Scan for the cell matching the given text and deliver its (X, Y) coordinate at center. 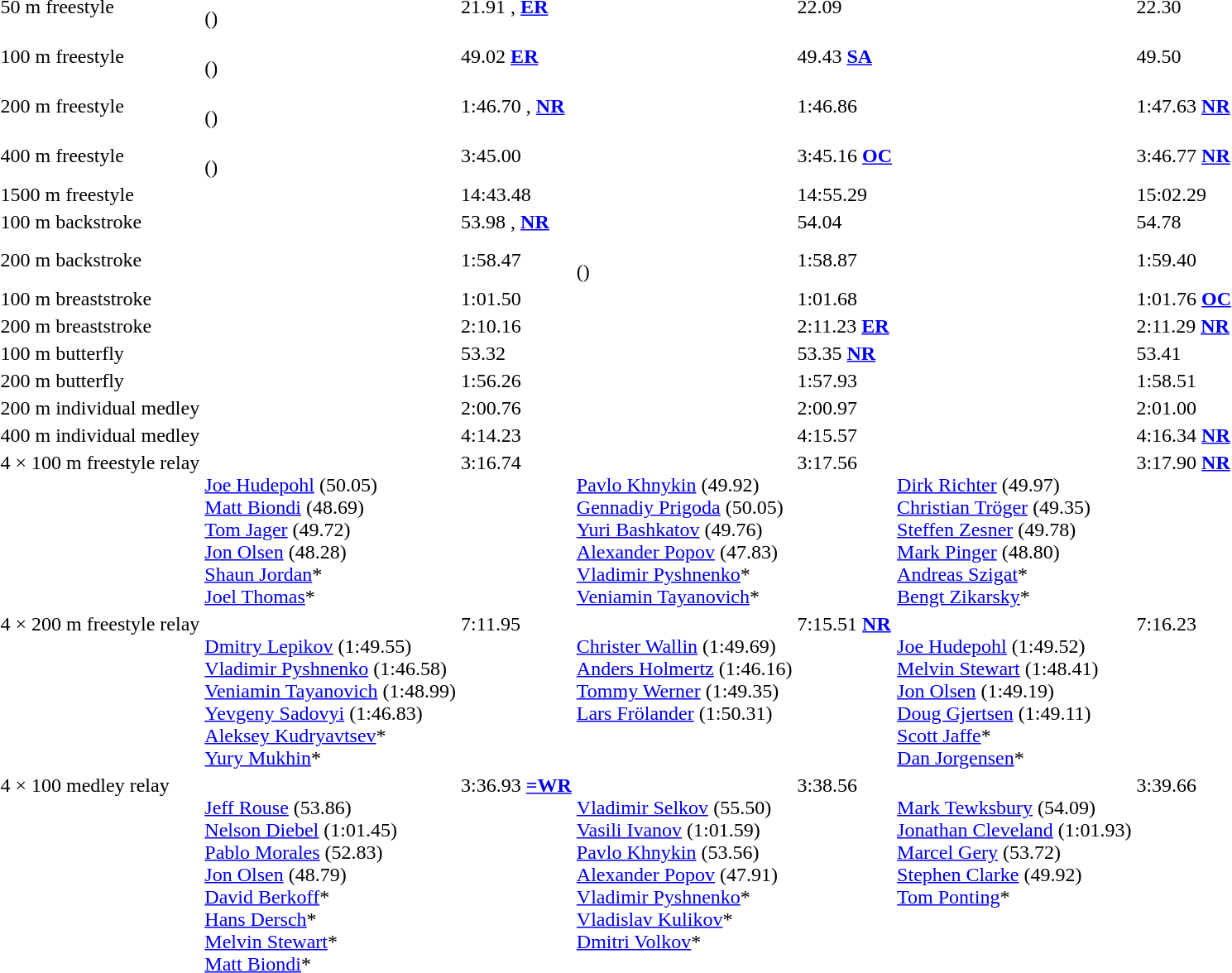
54.04 (845, 222)
1:46.86 (845, 106)
1:58.87 (845, 260)
53.32 (516, 353)
2:10.16 (516, 326)
14:43.48 (516, 194)
1:46.70 , NR (516, 106)
4:14.23 (516, 435)
49.43 SA (845, 56)
1:01.50 (516, 299)
2:00.97 (845, 408)
1:56.26 (516, 381)
53.98 , NR (516, 222)
Dirk Richter (49.97) Christian Tröger (49.35) Steffen Zesner (49.78) Mark Pinger (48.80)Andreas Szigat*Bengt Zikarsky* (1014, 530)
1:57.93 (845, 381)
7:11.95 (516, 691)
1:01.68 (845, 299)
3:45.00 (516, 156)
Dmitry Lepikov (1:49.55) Vladimir Pyshnenko (1:46.58) Veniamin Tayanovich (1:48.99) Yevgeny Sadovyi (1:46.83)Aleksey Kudryavtsev*Yury Mukhin* (331, 691)
4:15.57 (845, 435)
3:45.16 OC (845, 156)
14:55.29 (845, 194)
7:15.51 NR (845, 691)
Pavlo Khnykin (49.92) Gennadiy Prigoda (50.05) Yuri Bashkatov (49.76) Alexander Popov (47.83)Vladimir Pyshnenko*Veniamin Tayanovich* (684, 530)
3:16.74 (516, 530)
Joe Hudepohl (50.05) Matt Biondi (48.69) Tom Jager (49.72) Jon Olsen (48.28)Shaun Jordan*Joel Thomas* (331, 530)
3:17.56 (845, 530)
1:58.47 (516, 260)
Christer Wallin (1:49.69) Anders Holmertz (1:46.16) Tommy Werner (1:49.35) Lars Frölander (1:50.31) (684, 691)
2:00.76 (516, 408)
49.02 ER (516, 56)
2:11.23 ER (845, 326)
Joe Hudepohl (1:49.52) Melvin Stewart (1:48.41) Jon Olsen (1:49.19) Doug Gjertsen (1:49.11)Scott Jaffe*Dan Jorgensen* (1014, 691)
53.35 NR (845, 353)
